Output the (X, Y) coordinate of the center of the cell containing the given text.  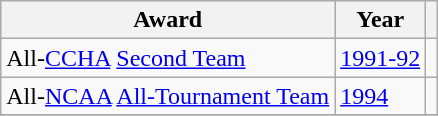
All-NCAA All-Tournament Team (168, 96)
Year (380, 20)
All-CCHA Second Team (168, 58)
Award (168, 20)
1991-92 (380, 58)
1994 (380, 96)
